Search for the cell housing the specified text and yield its (X, Y) center coordinate. 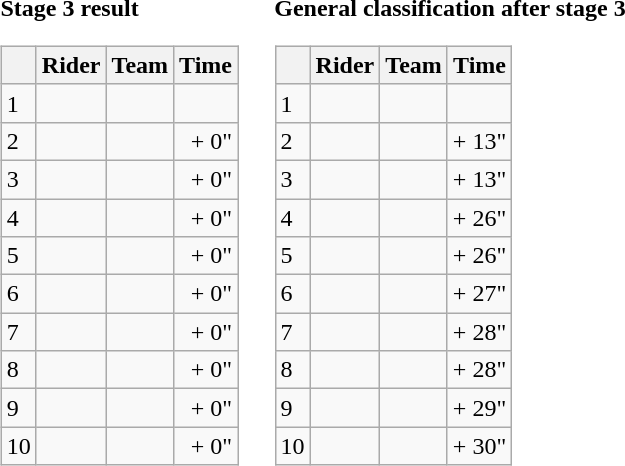
+ 30" (479, 446)
+ 29" (479, 408)
+ 27" (479, 294)
